Search for the cell housing the specified text and yield its [X, Y] center coordinate. 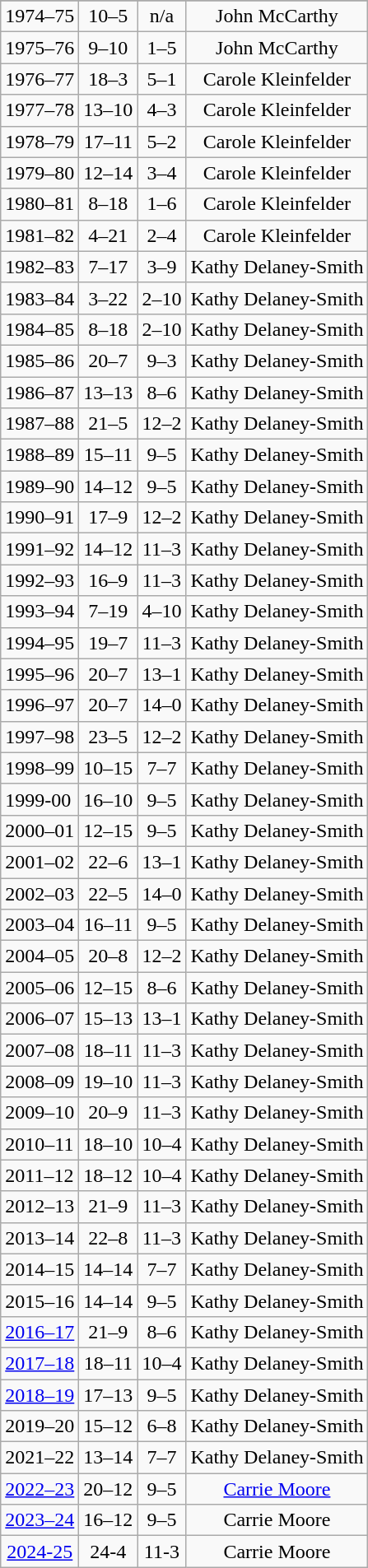
21–5 [109, 424]
2018–19 [40, 1395]
2010–11 [40, 1144]
19–10 [109, 1082]
1999-00 [40, 799]
22–5 [109, 893]
2002–03 [40, 893]
13–10 [109, 110]
n/a [161, 16]
16–12 [109, 1520]
1979–80 [40, 173]
17–11 [109, 142]
4–3 [161, 110]
1986–87 [40, 393]
4–21 [109, 235]
7–19 [109, 612]
1988–89 [40, 455]
1991–92 [40, 549]
17–13 [109, 1395]
2003–04 [40, 925]
2023–24 [40, 1520]
24-4 [109, 1552]
1980–81 [40, 204]
2013–14 [40, 1238]
22–6 [109, 862]
1–5 [161, 48]
19–7 [109, 643]
2012–13 [40, 1207]
20–12 [109, 1489]
23–5 [109, 737]
2006–07 [40, 1019]
1993–94 [40, 612]
5–2 [161, 142]
1983–84 [40, 298]
2004–05 [40, 956]
7–17 [109, 267]
3–22 [109, 298]
1995–96 [40, 674]
20–8 [109, 956]
1992–93 [40, 580]
2015–16 [40, 1300]
4–10 [161, 612]
1994–95 [40, 643]
1987–88 [40, 424]
1982–83 [40, 267]
1984–85 [40, 329]
2019–20 [40, 1426]
2011–12 [40, 1175]
22–8 [109, 1238]
1974–75 [40, 16]
9–10 [109, 48]
1978–79 [40, 142]
18–12 [109, 1175]
17–9 [109, 518]
15–12 [109, 1426]
1976–77 [40, 79]
15–13 [109, 1019]
1997–98 [40, 737]
15–11 [109, 455]
16–9 [109, 580]
2001–02 [40, 862]
1985–86 [40, 361]
1998–99 [40, 768]
20–9 [109, 1113]
2014–15 [40, 1269]
2017–18 [40, 1363]
16–11 [109, 925]
2022–23 [40, 1489]
13–13 [109, 393]
1990–91 [40, 518]
2021–22 [40, 1458]
2000–01 [40, 831]
1–6 [161, 204]
2005–06 [40, 988]
13–14 [109, 1458]
1996–97 [40, 705]
16–10 [109, 799]
1975–76 [40, 48]
3–4 [161, 173]
1989–90 [40, 486]
9–3 [161, 361]
1981–82 [40, 235]
2–4 [161, 235]
18–3 [109, 79]
2007–08 [40, 1050]
5–1 [161, 79]
3–9 [161, 267]
10–5 [109, 16]
12–14 [109, 173]
18–10 [109, 1144]
2008–09 [40, 1082]
6–8 [161, 1426]
1977–78 [40, 110]
11-3 [161, 1552]
10–15 [109, 768]
2024-25 [40, 1552]
2016–17 [40, 1332]
2009–10 [40, 1113]
